Identify which cell holds the provided text, then report its [x, y] central coordinate. 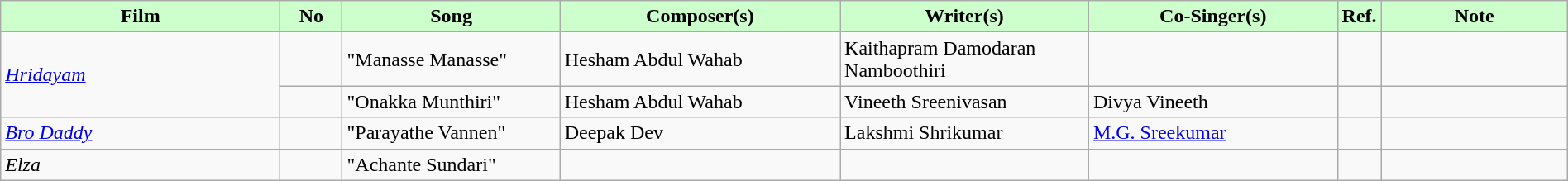
Divya Vineeth [1212, 102]
Film [141, 17]
Kaithapram Damodaran Namboothiri [964, 60]
M.G. Sreekumar [1212, 133]
Elza [141, 164]
Writer(s) [964, 17]
Note [1474, 17]
"Manasse Manasse" [452, 60]
"Onakka Munthiri" [452, 102]
Composer(s) [700, 17]
Song [452, 17]
Ref. [1360, 17]
Deepak Dev [700, 133]
Lakshmi Shrikumar [964, 133]
Vineeth Sreenivasan [964, 102]
Hridayam [141, 74]
"Parayathe Vannen" [452, 133]
No [311, 17]
Co-Singer(s) [1212, 17]
"Achante Sundari" [452, 164]
Bro Daddy [141, 133]
